Identify which cell holds the provided text, then report its [x, y] central coordinate. 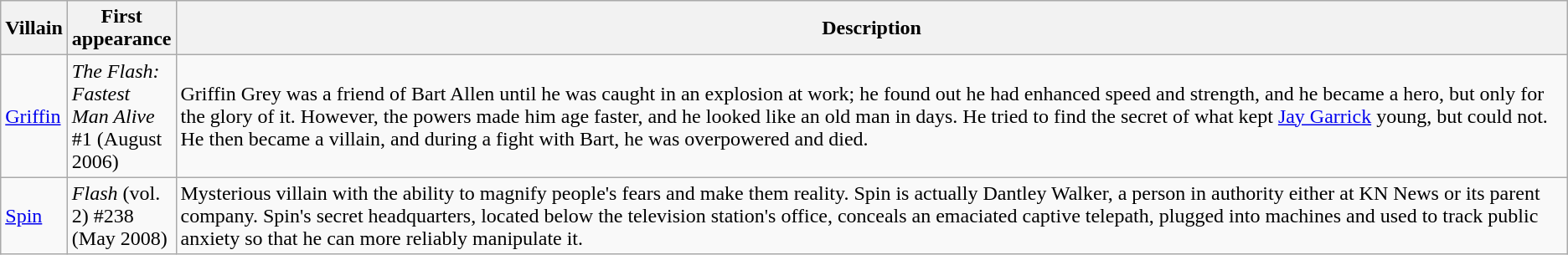
First appearance [121, 28]
Spin [34, 216]
Flash (vol. 2) #238 (May 2008) [121, 216]
Griffin [34, 116]
The Flash: Fastest Man Alive #1 (August 2006) [121, 116]
Villain [34, 28]
Description [871, 28]
